Provide the [x, y] coordinate of the cell's center where the given text is located.  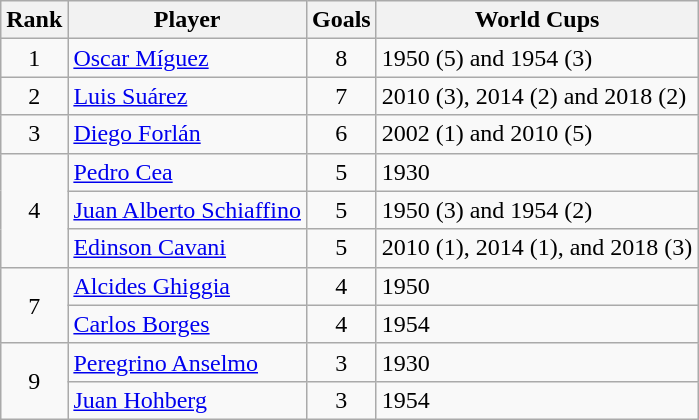
World Cups [537, 20]
Luis Suárez [188, 96]
1950 (5) and 1954 (3) [537, 58]
Pedro Cea [188, 172]
2010 (3), 2014 (2) and 2018 (2) [537, 96]
Juan Hohberg [188, 400]
9 [34, 381]
1950 [537, 286]
Diego Forlán [188, 134]
Oscar Míguez [188, 58]
Carlos Borges [188, 324]
Goals [341, 20]
1950 (3) and 1954 (2) [537, 210]
6 [341, 134]
Rank [34, 20]
2010 (1), 2014 (1), and 2018 (3) [537, 248]
Alcides Ghiggia [188, 286]
2002 (1) and 2010 (5) [537, 134]
Player [188, 20]
8 [341, 58]
Edinson Cavani [188, 248]
Juan Alberto Schiaffino [188, 210]
Peregrino Anselmo [188, 362]
2 [34, 96]
1 [34, 58]
